From the cell containing the given text, extract its center point as [x, y] coordinate. 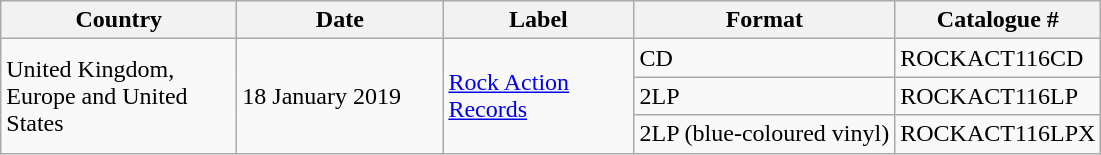
ROCKACT116CD [998, 58]
2LP [764, 96]
United Kingdom, Europe and United States [119, 96]
ROCKACT116LPX [998, 134]
Country [119, 20]
18 January 2019 [340, 96]
Format [764, 20]
2LP (blue-coloured vinyl) [764, 134]
CD [764, 58]
Catalogue # [998, 20]
Date [340, 20]
Rock Action Records [538, 96]
ROCKACT116LP [998, 96]
Label [538, 20]
